Determine the [X, Y] coordinate at the center of the cell enclosing the given text.  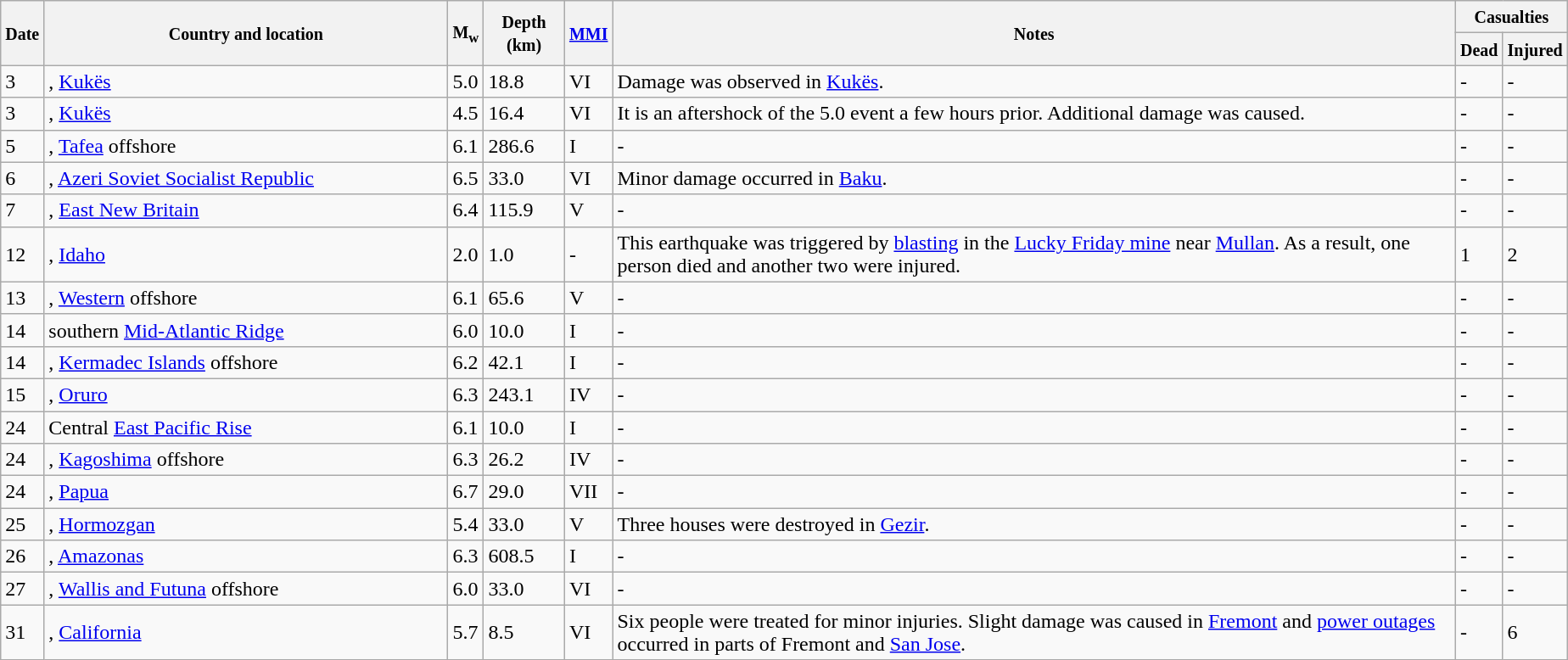
, Papua [246, 492]
It is an aftershock of the 5.0 event a few hours prior. Additional damage was caused. [1033, 114]
, Tafea offshore [246, 146]
27 [22, 589]
Minor damage occurred in Baku. [1033, 178]
Three houses were destroyed in Gezir. [1033, 524]
5 [22, 146]
, Wallis and Futuna offshore [246, 589]
4.5 [466, 114]
5.4 [466, 524]
6.5 [466, 178]
29.0 [524, 492]
Central East Pacific Rise [246, 427]
Country and location [246, 33]
15 [22, 394]
Depth (km) [524, 33]
, East New Britain [246, 210]
26.2 [524, 460]
, Kagoshima offshore [246, 460]
18.8 [524, 81]
Date [22, 33]
VII [589, 492]
5.0 [466, 81]
, Idaho [246, 254]
1.0 [524, 254]
115.9 [524, 210]
6.4 [466, 210]
, Amazonas [246, 557]
Damage was observed in Kukës. [1033, 81]
6.7 [466, 492]
This earthquake was triggered by blasting in the Lucky Friday mine near Mullan. As a result, one person died and another two were injured. [1033, 254]
, California [246, 633]
, Western offshore [246, 298]
Casualties [1511, 17]
6.2 [466, 362]
16.4 [524, 114]
Mw [466, 33]
, Kermadec Islands offshore [246, 362]
286.6 [524, 146]
, Azeri Soviet Socialist Republic [246, 178]
42.1 [524, 362]
Injured [1535, 49]
, Oruro [246, 394]
25 [22, 524]
, Hormozgan [246, 524]
MMI [589, 33]
2 [1535, 254]
5.7 [466, 633]
2.0 [466, 254]
Six people were treated for minor injuries. Slight damage was caused in Fremont and power outages occurred in parts of Fremont and San Jose. [1033, 633]
26 [22, 557]
southern Mid-Atlantic Ridge [246, 330]
12 [22, 254]
1 [1479, 254]
13 [22, 298]
608.5 [524, 557]
65.6 [524, 298]
31 [22, 633]
7 [22, 210]
8.5 [524, 633]
Notes [1033, 33]
243.1 [524, 394]
Dead [1479, 49]
